Pinpoint the cell where the given text exists, returning its [X, Y] midpoint coordinate. 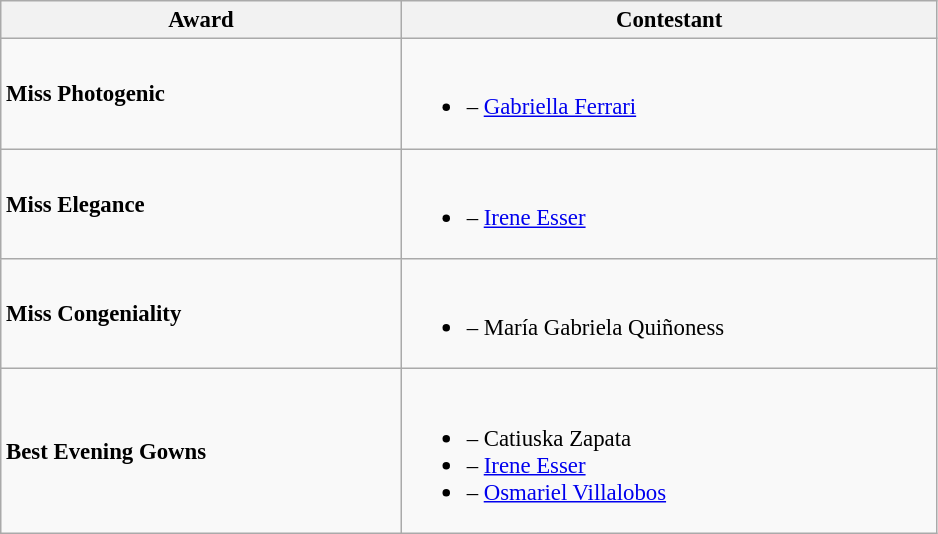
Contestant [669, 20]
Best Evening Gowns [202, 451]
– Irene Esser [669, 204]
– María Gabriela Quiñoness [669, 314]
– Catiuska Zapata – Irene Esser – Osmariel Villalobos [669, 451]
Award [202, 20]
– Gabriella Ferrari [669, 94]
Miss Elegance [202, 204]
Miss Congeniality [202, 314]
Miss Photogenic [202, 94]
